Determine the [x, y] coordinate at the center of the cell enclosing the given text.  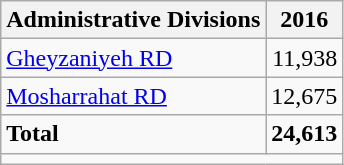
2016 [304, 20]
12,675 [304, 96]
Gheyzaniyeh RD [134, 58]
24,613 [304, 134]
Total [134, 134]
11,938 [304, 58]
Mosharrahat RD [134, 96]
Administrative Divisions [134, 20]
